Output the (x, y) coordinate of the center of the cell containing the given text.  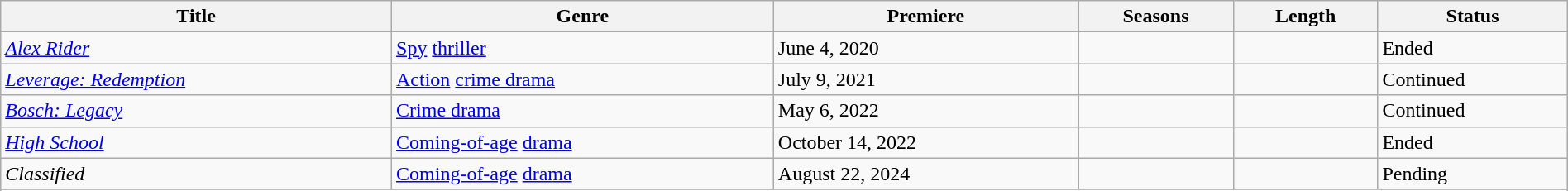
High School (197, 142)
Action crime drama (583, 79)
May 6, 2022 (925, 111)
Crime drama (583, 111)
Title (197, 17)
October 14, 2022 (925, 142)
August 22, 2024 (925, 174)
July 9, 2021 (925, 79)
Genre (583, 17)
Pending (1472, 174)
Premiere (925, 17)
Spy thriller (583, 48)
Status (1472, 17)
Classified (197, 174)
Bosch: Legacy (197, 111)
Seasons (1156, 17)
Leverage: Redemption (197, 79)
Alex Rider (197, 48)
June 4, 2020 (925, 48)
Length (1306, 17)
